Locate the cell with the specified text and output its [x, y] center coordinate. 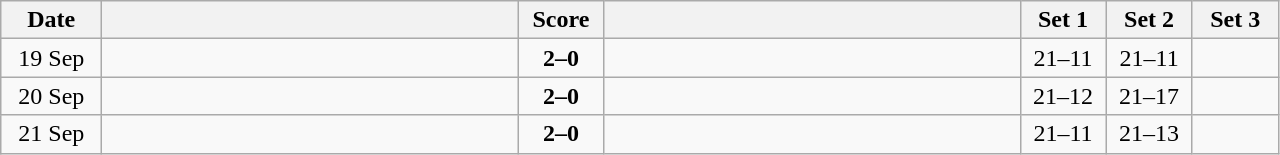
21–17 [1149, 96]
Set 2 [1149, 20]
Set 1 [1063, 20]
Date [52, 20]
Set 3 [1235, 20]
Score [561, 20]
21–12 [1063, 96]
21–13 [1149, 134]
20 Sep [52, 96]
21 Sep [52, 134]
19 Sep [52, 58]
